Extract the [X, Y] coordinate from the center of the cell holding the provided text.  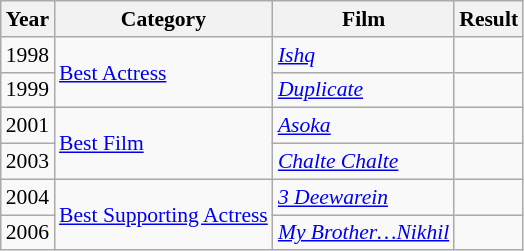
Best Film [164, 144]
2001 [28, 126]
Film [364, 19]
Year [28, 19]
Asoka [364, 126]
2006 [28, 233]
Result [488, 19]
Ishq [364, 55]
1999 [28, 90]
2004 [28, 197]
Best Actress [164, 72]
1998 [28, 55]
Duplicate [364, 90]
Category [164, 19]
Best Supporting Actress [164, 214]
My Brother…Nikhil [364, 233]
Chalte Chalte [364, 162]
3 Deewarein [364, 197]
2003 [28, 162]
